For the text-containing cell, return its midpoint in (X, Y) coordinate format. 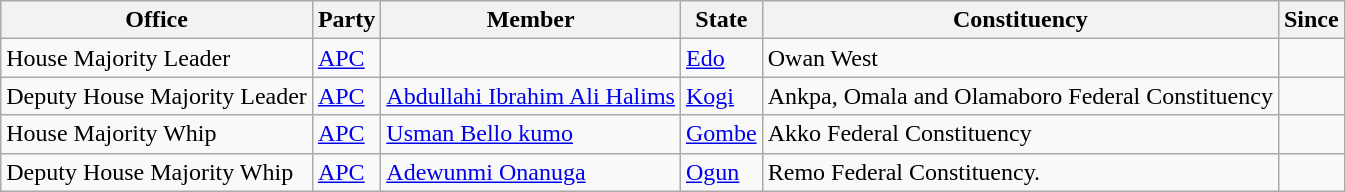
Owan West (1020, 58)
Kogi (721, 96)
Party (346, 20)
House Majority Leader (157, 58)
Ogun (721, 172)
Abdullahi Ibrahim Ali Halims (531, 96)
Usman Bello kumo (531, 134)
Deputy House Majority Whip (157, 172)
Deputy House Majority Leader (157, 96)
Since (1311, 20)
Adewunmi Onanuga (531, 172)
House Majority Whip (157, 134)
Ankpa, Omala and Olamaboro Federal Constituency (1020, 96)
State (721, 20)
Edo (721, 58)
Remo Federal Constituency. (1020, 172)
Office (157, 20)
Member (531, 20)
Akko Federal Constituency (1020, 134)
Constituency (1020, 20)
Gombe (721, 134)
